Identify which cell holds the provided text, then report its [X, Y] central coordinate. 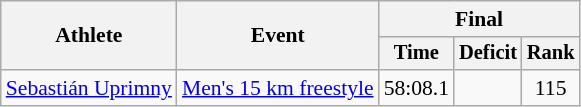
58:08.1 [416, 88]
Time [416, 54]
Event [278, 36]
Rank [551, 54]
Men's 15 km freestyle [278, 88]
Sebastián Uprimny [89, 88]
Athlete [89, 36]
Final [480, 19]
115 [551, 88]
Deficit [488, 54]
